Pinpoint the cell where the given text exists, returning its [X, Y] midpoint coordinate. 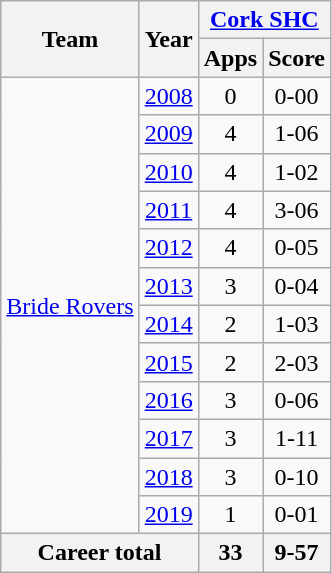
0-10 [297, 477]
2008 [168, 96]
2013 [168, 286]
1-03 [297, 324]
0-04 [297, 286]
33 [230, 553]
2009 [168, 134]
Cork SHC [264, 20]
1-06 [297, 134]
1-02 [297, 172]
2-03 [297, 362]
Team [70, 39]
2018 [168, 477]
2011 [168, 210]
Career total [100, 553]
0 [230, 96]
2016 [168, 400]
2015 [168, 362]
0-06 [297, 400]
2019 [168, 515]
0-01 [297, 515]
2017 [168, 438]
Score [297, 58]
0-00 [297, 96]
Bride Rovers [70, 306]
1 [230, 515]
0-05 [297, 248]
2014 [168, 324]
Apps [230, 58]
Year [168, 39]
2010 [168, 172]
1-11 [297, 438]
2012 [168, 248]
9-57 [297, 553]
3-06 [297, 210]
